Identify which cell holds the provided text, then report its (x, y) central coordinate. 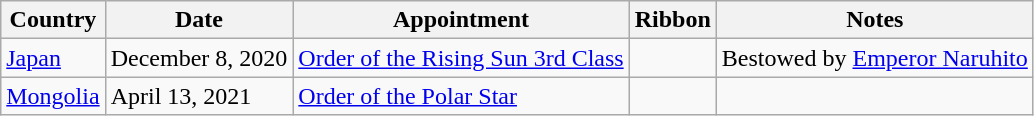
Notes (874, 20)
Japan (53, 58)
Date (199, 20)
Ribbon (672, 20)
Mongolia (53, 96)
Bestowed by Emperor Naruhito (874, 58)
Order of the Rising Sun 3rd Class (461, 58)
April 13, 2021 (199, 96)
Appointment (461, 20)
December 8, 2020 (199, 58)
Order of the Polar Star (461, 96)
Country (53, 20)
